Return the [x, y] coordinate for the center point of the cell that contains the specified text.  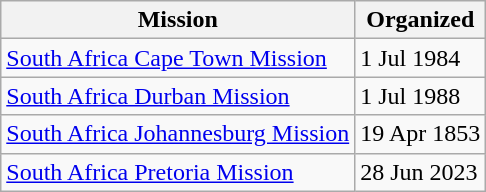
South Africa Durban Mission [178, 96]
1 Jul 1984 [420, 58]
1 Jul 1988 [420, 96]
South Africa Pretoria Mission [178, 172]
South Africa Johannesburg Mission [178, 134]
Organized [420, 20]
Mission [178, 20]
19 Apr 1853 [420, 134]
28 Jun 2023 [420, 172]
South Africa Cape Town Mission [178, 58]
